Extract the (X, Y) coordinate from the center of the cell holding the provided text.  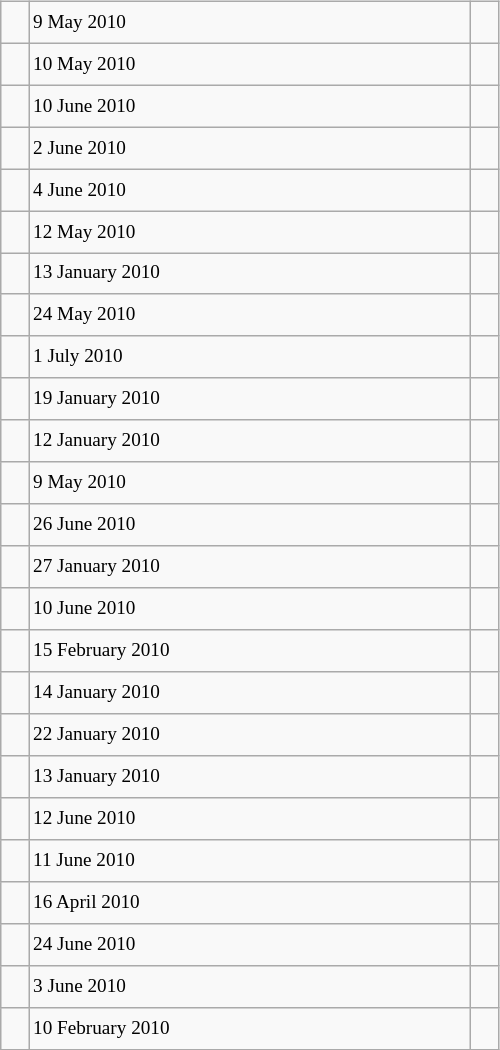
1 July 2010 (249, 357)
11 June 2010 (249, 861)
12 January 2010 (249, 441)
12 May 2010 (249, 232)
16 April 2010 (249, 902)
14 January 2010 (249, 693)
22 January 2010 (249, 735)
2 June 2010 (249, 148)
27 January 2010 (249, 567)
24 June 2010 (249, 944)
4 June 2010 (249, 190)
3 June 2010 (249, 986)
19 January 2010 (249, 399)
10 May 2010 (249, 64)
15 February 2010 (249, 651)
10 February 2010 (249, 1028)
12 June 2010 (249, 819)
24 May 2010 (249, 315)
26 June 2010 (249, 525)
